Determine the (X, Y) coordinate at the center of the cell enclosing the given text.  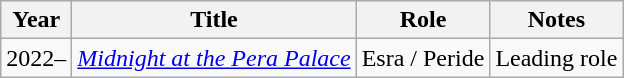
Notes (556, 20)
Role (423, 20)
Esra / Peride (423, 58)
Midnight at the Pera Palace (214, 58)
Year (36, 20)
Leading role (556, 58)
Title (214, 20)
2022– (36, 58)
